From the cell containing the given text, extract its center point as [x, y] coordinate. 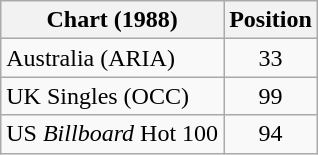
Position [271, 20]
US Billboard Hot 100 [112, 134]
33 [271, 58]
Australia (ARIA) [112, 58]
94 [271, 134]
99 [271, 96]
UK Singles (OCC) [112, 96]
Chart (1988) [112, 20]
